Search for the cell housing the specified text and yield its (X, Y) center coordinate. 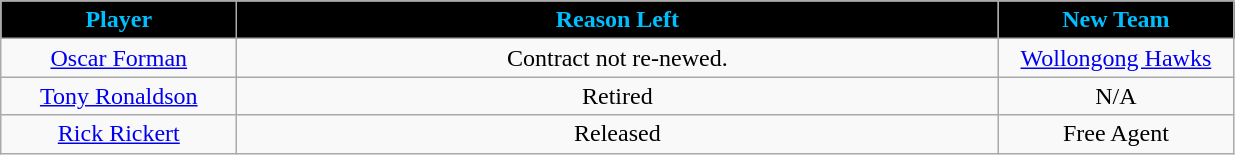
Released (618, 134)
Rick Rickert (119, 134)
N/A (1116, 96)
Reason Left (618, 20)
Player (119, 20)
Oscar Forman (119, 58)
New Team (1116, 20)
Retired (618, 96)
Free Agent (1116, 134)
Wollongong Hawks (1116, 58)
Tony Ronaldson (119, 96)
Contract not re-newed. (618, 58)
